Locate the cell with the specified text and output its (x, y) center coordinate. 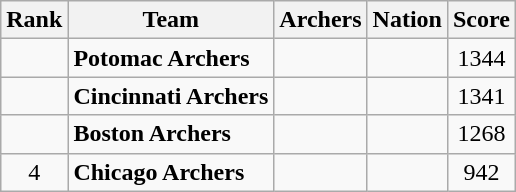
Archers (320, 20)
Cincinnati Archers (171, 96)
Team (171, 20)
Score (481, 20)
Boston Archers (171, 134)
Chicago Archers (171, 172)
1344 (481, 58)
942 (481, 172)
Potomac Archers (171, 58)
1268 (481, 134)
Rank (34, 20)
4 (34, 172)
Nation (407, 20)
1341 (481, 96)
